Identify which cell holds the provided text, then report its (x, y) central coordinate. 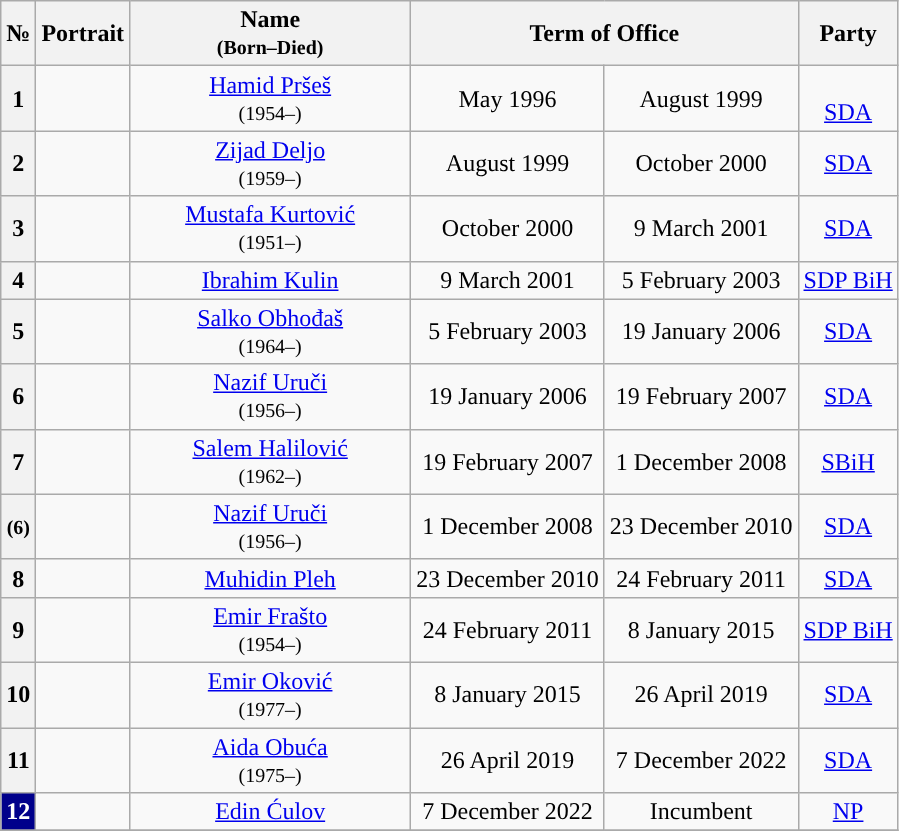
8 (18, 578)
4 (18, 280)
10 (18, 694)
May 1996 (508, 98)
NP (848, 812)
SBiH (848, 462)
6 (18, 396)
Zijad Deljo(1959–) (270, 164)
2 (18, 164)
Edin Ćulov (270, 812)
9 (18, 630)
Aida Obuća(1975–) (270, 760)
3 (18, 228)
1 (18, 98)
Portrait (83, 34)
Name(Born–Died) (270, 34)
12 (18, 812)
11 (18, 760)
Term of Office (604, 34)
7 (18, 462)
Party (848, 34)
Salem Halilović(1962–) (270, 462)
Muhidin Pleh (270, 578)
Ibrahim Kulin (270, 280)
(6) (18, 526)
Emir Frašto(1954–) (270, 630)
Mustafa Kurtović(1951–) (270, 228)
Salko Obhođaš(1964–) (270, 332)
Hamid Pršeš(1954–) (270, 98)
№ (18, 34)
Emir Oković(1977–) (270, 694)
5 (18, 332)
Incumbent (701, 812)
